Output the [X, Y] coordinate of the center of the cell containing the given text.  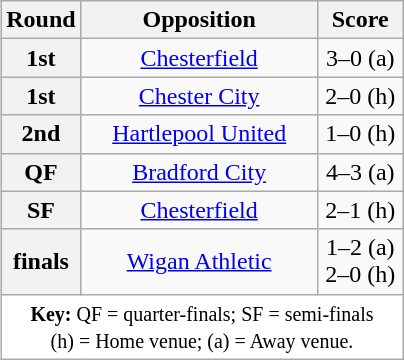
Key: QF = quarter-finals; SF = semi-finals(h) = Home venue; (a) = Away venue. [202, 326]
2–1 (h) [360, 210]
1–0 (h) [360, 134]
2nd [41, 134]
Bradford City [199, 172]
4–3 (a) [360, 172]
1–2 (a) 2–0 (h) [360, 262]
QF [41, 172]
Score [360, 20]
SF [41, 210]
finals [41, 262]
2–0 (h) [360, 96]
Opposition [199, 20]
3–0 (a) [360, 58]
Round [41, 20]
Wigan Athletic [199, 262]
Chester City [199, 96]
Hartlepool United [199, 134]
